Return [X, Y] of the center of cell containing provided text 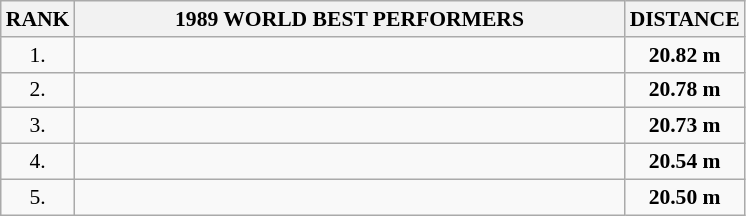
3. [38, 126]
20.82 m [685, 55]
4. [38, 162]
20.73 m [685, 126]
1989 WORLD BEST PERFORMERS [349, 19]
DISTANCE [685, 19]
RANK [38, 19]
20.78 m [685, 90]
1. [38, 55]
20.50 m [685, 197]
5. [38, 197]
20.54 m [685, 162]
2. [38, 90]
